Provide the [x, y] coordinate of the cell's center where the given text is located.  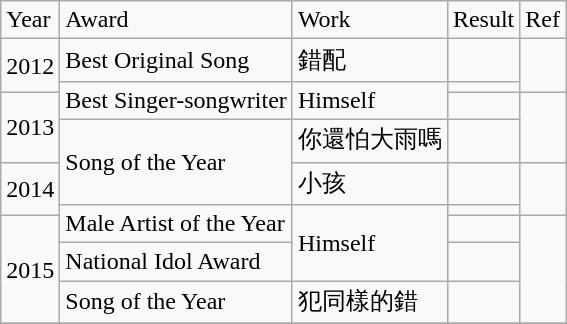
National Idol Award [176, 262]
錯配 [370, 60]
小孩 [370, 184]
2012 [30, 66]
Award [176, 20]
2015 [30, 270]
2013 [30, 127]
2014 [30, 189]
Best Original Song [176, 60]
Male Artist of the Year [176, 224]
Result [483, 20]
Best Singer-songwriter [176, 100]
Year [30, 20]
你還怕大雨嗎 [370, 140]
Work [370, 20]
Ref [543, 20]
犯同樣的錯 [370, 302]
